Pinpoint the cell where the given text exists, returning its (x, y) midpoint coordinate. 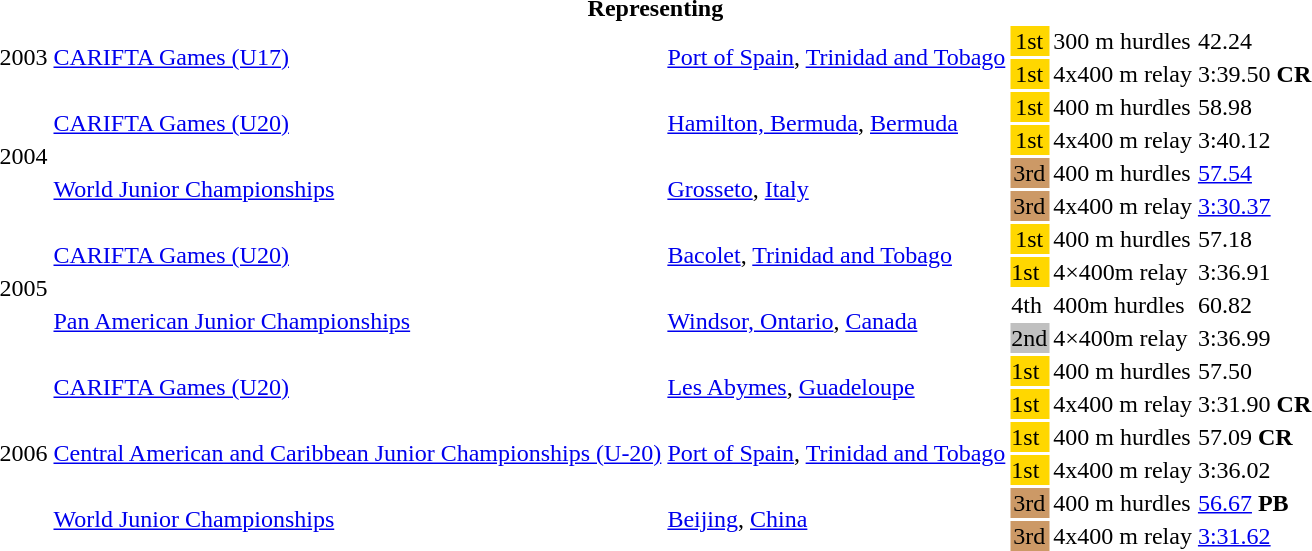
56.67 PB (1254, 503)
300 m hurdles (1123, 41)
3:36.91 (1254, 272)
3:30.37 (1254, 206)
57.09 CR (1254, 437)
Les Abymes, Guadeloupe (836, 388)
3:36.99 (1254, 338)
Beijing, China (836, 520)
57.50 (1254, 371)
3:31.90 CR (1254, 404)
2nd (1030, 338)
400m hurdles (1123, 305)
57.54 (1254, 173)
57.18 (1254, 239)
CARIFTA Games (U17) (358, 58)
3:31.62 (1254, 536)
Central American and Caribbean Junior Championships (U-20) (358, 454)
Hamilton, Bermuda, Bermuda (836, 124)
3:39.50 CR (1254, 74)
3:36.02 (1254, 470)
Windsor, Ontario, Canada (836, 322)
58.98 (1254, 107)
3:40.12 (1254, 140)
Bacolet, Trinidad and Tobago (836, 256)
Pan American Junior Championships (358, 322)
60.82 (1254, 305)
4th (1030, 305)
Grosseto, Italy (836, 190)
42.24 (1254, 41)
